From the cell containing the given text, extract its center point as (X, Y) coordinate. 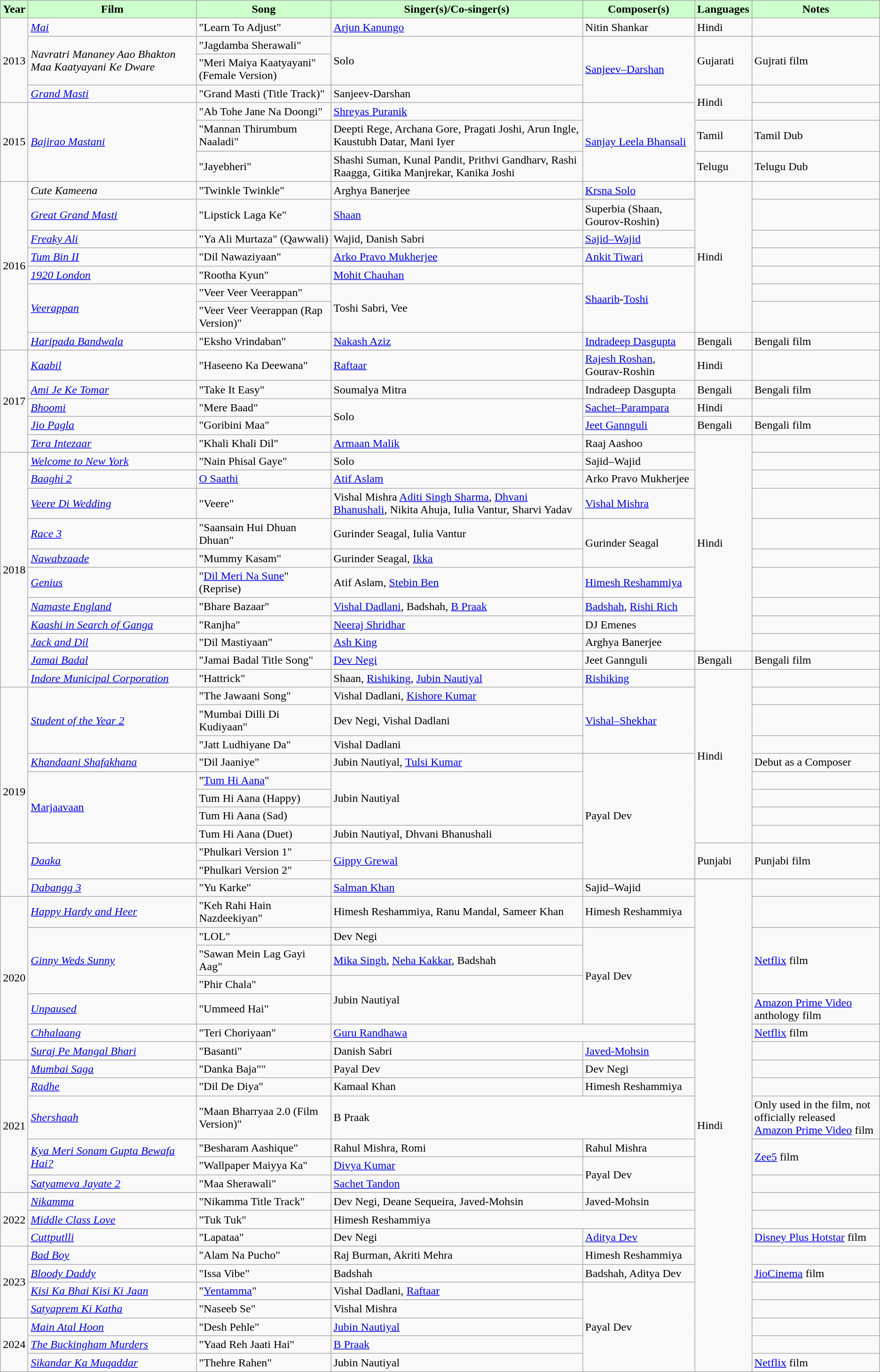
Jack and Dil (112, 643)
Composer(s) (638, 9)
DJ Emenes (638, 625)
Shreyas Puranik (457, 111)
Shaan, Rishiking, Jubin Nautiyal (457, 678)
"Yentamma" (264, 1291)
Khandaani Shafakhana (112, 762)
Debut as a Composer (816, 762)
Deepti Rege, Archana Gore, Pragati Joshi, Arun Ingle, Kaustubh Datar, Mani Iyer (457, 135)
Tera Intezaar (112, 443)
2024 (14, 1345)
Raftaar (457, 366)
Vishal Dadlani, Badshah, B Praak (457, 606)
"Lapataa" (264, 1237)
Tamil (723, 135)
Raaj Aashoo (638, 443)
2013 (14, 60)
"Dil Mastiyaan" (264, 643)
"Wallpaper Maiyya Ka" (264, 1166)
"Tum Hi Aana" (264, 780)
"Keh Rahi Hain Nazdeekiyan" (264, 912)
Daaka (112, 861)
Kaabil (112, 366)
O Saathi (264, 479)
"Ya Ali Murtaza" (Qawwali) (264, 239)
"Take It Easy" (264, 390)
"Eksho Vrindaban" (264, 341)
"Phulkari Version 1" (264, 852)
Guru Randhawa (513, 1033)
"Nikamma Title Track" (264, 1201)
Tum Hi Aana (Happy) (264, 798)
Nawabzaade (112, 558)
"Issa Vibe" (264, 1273)
Sachet–Parampara (638, 408)
Bhoomi (112, 408)
"Yu Karke" (264, 887)
Dev Negi, Vishal Dadlani (457, 720)
Main Atal Hoon (112, 1327)
Sikandar Ka Muqaddar (112, 1363)
"Jamai Badal Title Song" (264, 660)
Shershaah (112, 1117)
Punjabi (723, 861)
2017 (14, 401)
"Mumbai Dilli Di Kudiyaan" (264, 720)
Veere Di Wedding (112, 503)
"Veer Veer Veerappan (Rap Version)" (264, 317)
Divya Kumar (457, 1166)
Telugu Dub (816, 166)
Gujarati (723, 60)
The Buckingham Murders (112, 1345)
"Grand Masti (Title Track)" (264, 94)
Welcome to New York (112, 461)
"Learn To Adjust" (264, 27)
2019 (14, 792)
2018 (14, 570)
"Veer Veer Veerappan" (264, 293)
Soumalya Mitra (457, 390)
Telugu (723, 166)
Year (14, 9)
Vishal Mishra Aditi Singh Sharma, Dhvani Bhanushali, Nikita Ahuja, Iulia Vantur, Sharvi Yadav (457, 503)
"Jayebheri" (264, 166)
Arjun Kanungo (457, 27)
Indore Municipal Corporation (112, 678)
"Nain Phisal Gaye" (264, 461)
"Maa Sherawali" (264, 1184)
Toshi Sabri, Vee (457, 308)
Shaan (457, 214)
Bad Boy (112, 1255)
Kya Meri Sonam Gupta Bewafa Hai? (112, 1157)
Amazon Prime Video anthology film (816, 1009)
Jubin Nautiyal, Dhvani Bhanushali (457, 834)
Great Grand Masti (112, 214)
Film (112, 9)
"The Jawaani Song" (264, 696)
"Desh Pehle" (264, 1327)
Zee5 film (816, 1157)
Rishiking (638, 678)
Aditya Dev (638, 1237)
Kaashi in Search of Ganga (112, 625)
Nakash Aziz (457, 341)
Jamai Badal (112, 660)
Ginny Weds Sunny (112, 960)
Vishal–Shekhar (638, 720)
1920 London (112, 275)
Rajesh Roshan, Gourav-Roshin (638, 366)
Baaghi 2 (112, 479)
"Mannan Thirumbum Naaladi" (264, 135)
Rahul Mishra (638, 1148)
Armaan Malik (457, 443)
"Khali Khali Dil" (264, 443)
Badshah, Aditya Dev (638, 1273)
"Dil Nawaziyaan" (264, 257)
Shashi Suman, Kunal Pandit, Prithvi Gandharv, Rashi Raagga, Gitika Manjrekar, Kanika Joshi (457, 166)
Haripada Bandwala (112, 341)
"Jatt Ludhiyane Da" (264, 745)
Student of the Year 2 (112, 720)
Marjaavaan (112, 807)
2020 (14, 978)
Grand Masti (112, 94)
2023 (14, 1282)
"Naseeb Se" (264, 1309)
"Maan Bharryaa 2.0 (Film Version)" (264, 1117)
Punjabi film (816, 861)
Wajid, Danish Sabri (457, 239)
"Jagdamba Sherawali" (264, 45)
"Ab Tohe Jane Na Doongi" (264, 111)
Raj Burman, Akriti Mehra (457, 1255)
Genius (112, 582)
Sanjeev–Darshan (638, 70)
"Veere" (264, 503)
Rahul Mishra, Romi (457, 1148)
"Dil De Diya" (264, 1087)
"Phulkari Version 2" (264, 870)
Freaky Ali (112, 239)
"Mere Baad" (264, 408)
Satyameva Jayate 2 (112, 1184)
Suraj Pe Mangal Bhari (112, 1051)
Jio Pagla (112, 425)
Atif Aslam (457, 479)
Kamaal Khan (457, 1087)
"Haseeno Ka Deewana" (264, 366)
Sanjay Leela Bhansali (638, 142)
Kisi Ka Bhai Kisi Ki Jaan (112, 1291)
Sanjeev-Darshan (457, 94)
"Rootha Kyun" (264, 275)
Himesh Reshammiya, Ranu Mandal, Sameer Khan (457, 912)
Song (264, 9)
Neeraj Shridhar (457, 625)
"Teri Choriyaan" (264, 1033)
Cute Kameena (112, 190)
Notes (816, 9)
Dabangg 3 (112, 887)
"Lipstick Laga Ke" (264, 214)
"Yaad Reh Jaati Hai" (264, 1345)
"Twinkle Twinkle" (264, 190)
"Goribini Maa" (264, 425)
Disney Plus Hotstar film (816, 1237)
"Dil Meri Na Sune" (Reprise) (264, 582)
Chhalaang (112, 1033)
"Ranjha" (264, 625)
"Dil Jaaniye" (264, 762)
"Tuk Tuk" (264, 1219)
Middle Class Love (112, 1219)
Badshah, Rishi Rich (638, 606)
Salman Khan (457, 887)
Danish Sabri (457, 1051)
2021 (14, 1126)
2022 (14, 1219)
"Sawan Mein Lag Gayi Aag" (264, 961)
Gurinder Seagal (638, 542)
Languages (723, 9)
Shaarib-Toshi (638, 299)
"Meri Maiya Kaatyayani" (Female Version) (264, 70)
Badshah (457, 1273)
Gurinder Seagal, Ikka (457, 558)
Gurinder Seagal, Iulia Vantur (457, 534)
Gippy Grewal (457, 861)
2016 (14, 266)
Mumbai Saga (112, 1069)
Tum Hi Aana (Sad) (264, 816)
"Hattrick" (264, 678)
"Saansain Hui Dhuan Dhuan" (264, 534)
Nitin Shankar (638, 27)
Unpaused (112, 1009)
Sachet Tandon (457, 1184)
Navratri Mananey Aao Bhakton Maa Kaatyayani Ke Dware (112, 60)
Satyaprem Ki Katha (112, 1309)
"Phir Chala" (264, 985)
Mika Singh, Neha Kakkar, Badshah (457, 961)
"Alam Na Pucho" (264, 1255)
Ash King (457, 643)
"Thehre Rahen" (264, 1363)
Only used in the film, not officially releasedAmazon Prime Video film (816, 1117)
Atif Aslam, Stebin Ben (457, 582)
"Mummy Kasam" (264, 558)
Krsna Solo (638, 190)
Race 3 (112, 534)
Ami Je Ke Tomar (112, 390)
"LOL" (264, 936)
"Ummeed Hai" (264, 1009)
"Danka Baja"" (264, 1069)
"Besharam Aashique" (264, 1148)
Tum Bin II (112, 257)
JioCinema film (816, 1273)
Mai (112, 27)
"Bhare Bazaar" (264, 606)
Bloody Daddy (112, 1273)
Vishal Dadlani, Raftaar (457, 1291)
2015 (14, 142)
Vishal Dadlani (457, 745)
Veerappan (112, 308)
Tamil Dub (816, 135)
Vishal Dadlani, Kishore Kumar (457, 696)
Namaste England (112, 606)
Cuttputlli (112, 1237)
Ankit Tiwari (638, 257)
Tum Hi Aana (Duet) (264, 834)
Radhe (112, 1087)
Mohit Chauhan (457, 275)
Superbia (Shaan, Gourov-Roshin) (638, 214)
Gujrati film (816, 60)
Happy Hardy and Heer (112, 912)
Nikamma (112, 1201)
Bajirao Mastani (112, 142)
Jubin Nautiyal, Tulsi Kumar (457, 762)
Singer(s)/Co-singer(s) (457, 9)
"Basanti" (264, 1051)
Dev Negi, Deane Sequeira, Javed-Mohsin (457, 1201)
